Identify which cell holds the provided text, then report its (x, y) central coordinate. 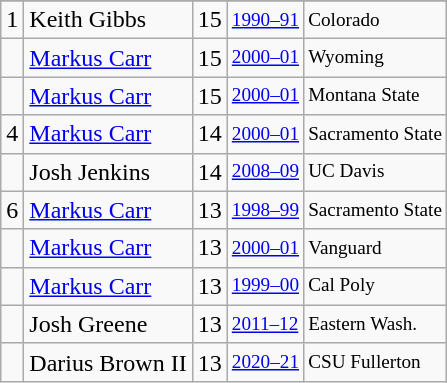
Keith Gibbs (108, 20)
1999–00 (265, 286)
1990–91 (265, 20)
2020–21 (265, 362)
6 (12, 210)
4 (12, 134)
1 (12, 20)
Colorado (376, 20)
1998–99 (265, 210)
Darius Brown II (108, 362)
Montana State (376, 96)
CSU Fullerton (376, 362)
Vanguard (376, 248)
Josh Greene (108, 324)
Josh Jenkins (108, 172)
Eastern Wash. (376, 324)
2008–09 (265, 172)
2011–12 (265, 324)
Wyoming (376, 58)
Cal Poly (376, 286)
UC Davis (376, 172)
